Extract the (X, Y) coordinate from the center of the cell holding the provided text.  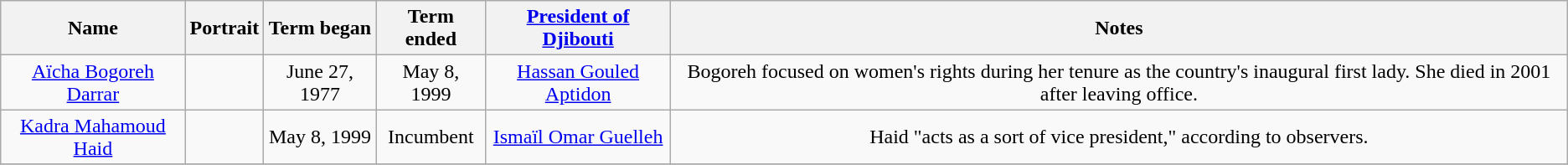
Hassan Gouled Aptidon (578, 82)
Portrait (224, 28)
President of Djibouti (578, 28)
Ismaïl Omar Guelleh (578, 137)
Haid "acts as a sort of vice president," according to observers. (1119, 137)
Aïcha Bogoreh Darrar (93, 82)
Kadra Mahamoud Haid (93, 137)
Term ended (431, 28)
Name (93, 28)
June 27, 1977 (320, 82)
Incumbent (431, 137)
Term began (320, 28)
Notes (1119, 28)
Bogoreh focused on women's rights during her tenure as the country's inaugural first lady. She died in 2001 after leaving office. (1119, 82)
